Find where the given text appears and provide that cell's center as [X, Y] coordinate. 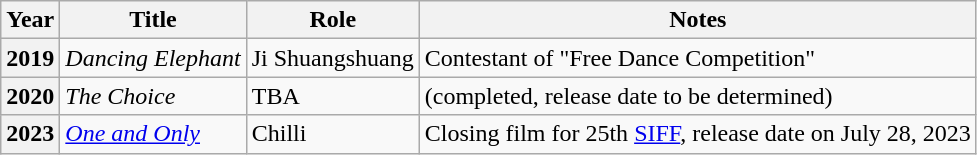
2019 [30, 58]
Dancing Elephant [153, 58]
2020 [30, 96]
(completed, release date to be determined) [698, 96]
The Choice [153, 96]
Title [153, 20]
Year [30, 20]
TBA [332, 96]
Contestant of "Free Dance Competition" [698, 58]
One and Only [153, 134]
Notes [698, 20]
Closing film for 25th SIFF, release date on July 28, 2023 [698, 134]
Chilli [332, 134]
Role [332, 20]
Ji Shuangshuang [332, 58]
2023 [30, 134]
